Locate the cell with the specified text and output its [x, y] center coordinate. 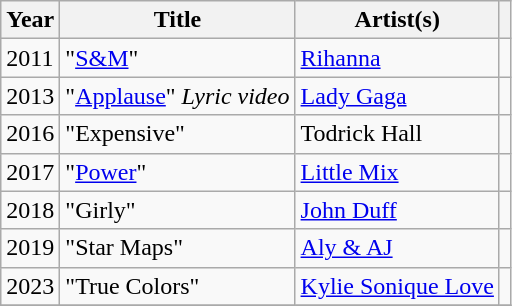
Rihanna [397, 58]
Year [30, 20]
Todrick Hall [397, 134]
2018 [30, 210]
"Applause" Lyric video [178, 96]
Lady Gaga [397, 96]
Artist(s) [397, 20]
"True Colors" [178, 286]
"S&M" [178, 58]
John Duff [397, 210]
Little Mix [397, 172]
"Star Maps" [178, 248]
2023 [30, 286]
2019 [30, 248]
"Power" [178, 172]
Aly & AJ [397, 248]
"Expensive" [178, 134]
2017 [30, 172]
"Girly" [178, 210]
Title [178, 20]
2013 [30, 96]
Kylie Sonique Love [397, 286]
2016 [30, 134]
2011 [30, 58]
